For the text-containing cell, return its midpoint in (x, y) coordinate format. 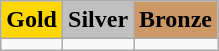
Bronze (176, 20)
Gold (32, 20)
Silver (98, 20)
